Detect which cell encompasses the target text, then output its [X, Y] center coordinate. 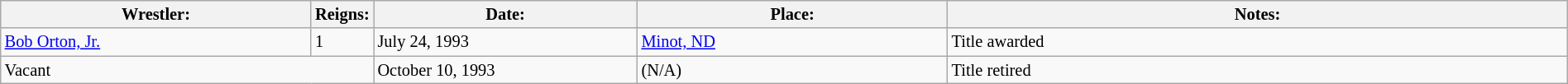
Date: [506, 14]
Vacant [187, 70]
Reigns: [342, 14]
Notes: [1258, 14]
July 24, 1993 [506, 42]
Title awarded [1258, 42]
Minot, ND [792, 42]
Bob Orton, Jr. [155, 42]
Place: [792, 14]
(N/A) [792, 70]
Title retired [1258, 70]
Wrestler: [155, 14]
1 [342, 42]
October 10, 1993 [506, 70]
